Locate the cell with the specified text and output its (x, y) center coordinate. 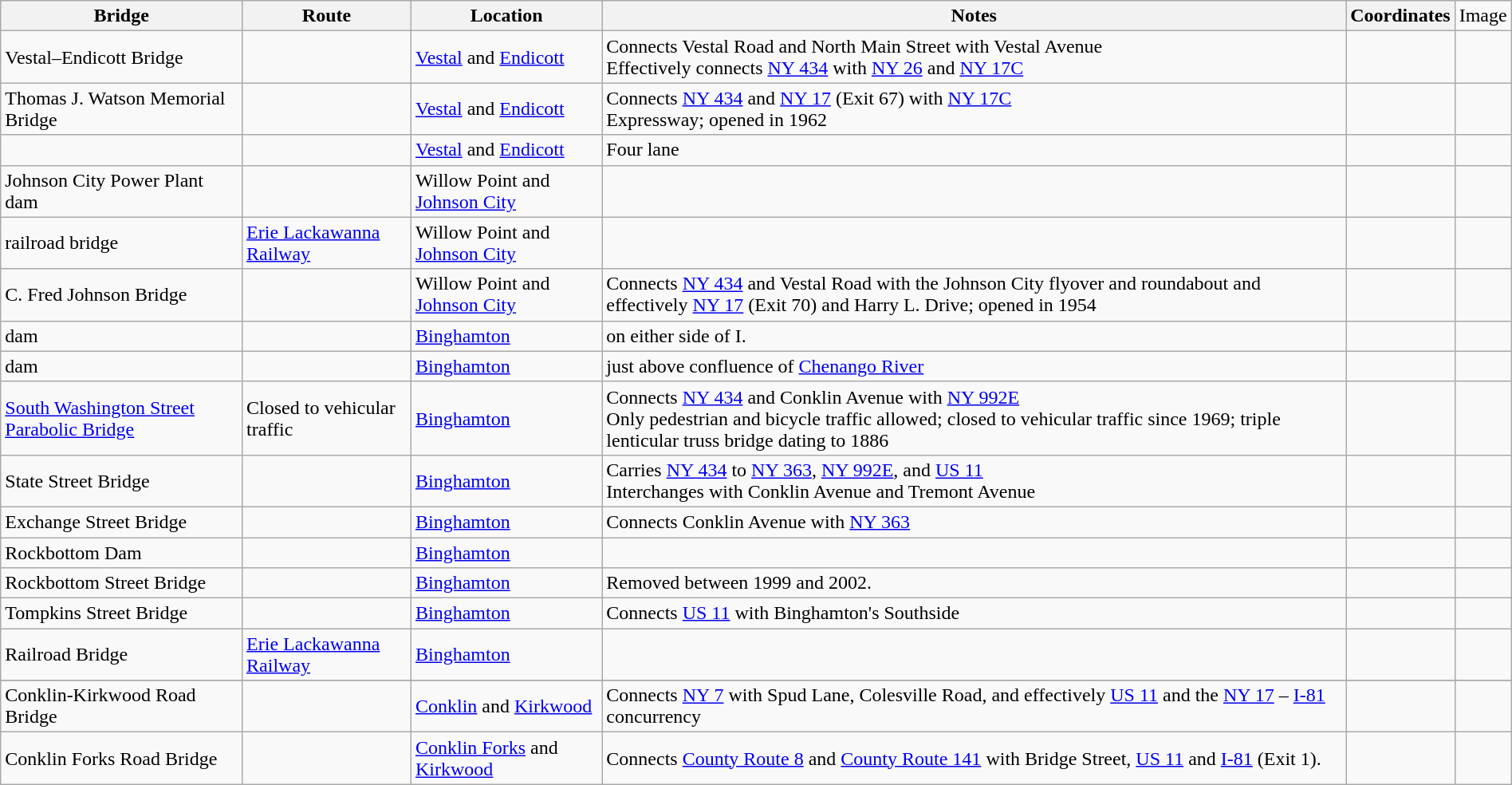
Removed between 1999 and 2002. (975, 583)
Image (1483, 16)
Connects NY 434 and Vestal Road with the Johnson City flyover and roundabout and effectively NY 17 (Exit 70) and Harry L. Drive; opened in 1954 (975, 295)
Conklin Forks Road Bridge (121, 758)
Conklin Forks and Kirkwood (506, 758)
Connects NY 434 and NY 17 (Exit 67) with NY 17CExpressway; opened in 1962 (975, 108)
just above confluence of Chenango River (975, 366)
Vestal–Endicott Bridge (121, 57)
Closed to vehicular traffic (327, 418)
C. Fred Johnson Bridge (121, 295)
Conklin-Kirkwood Road Bridge (121, 707)
railroad bridge (121, 243)
on either side of I. (975, 336)
Thomas J. Watson Memorial Bridge (121, 108)
Connects Conklin Avenue with NY 363 (975, 522)
Location (506, 16)
Tompkins Street Bridge (121, 613)
Notes (975, 16)
Route (327, 16)
Conklin and Kirkwood (506, 707)
Rockbottom Street Bridge (121, 583)
Connects Vestal Road and North Main Street with Vestal AvenueEffectively connects NY 434 with NY 26 and NY 17C (975, 57)
Four lane (975, 150)
Rockbottom Dam (121, 553)
Carries NY 434 to NY 363, NY 992E, and US 11Interchanges with Conklin Avenue and Tremont Avenue (975, 480)
Connects NY 7 with Spud Lane, Colesville Road, and effectively US 11 and the NY 17 – I-81 concurrency (975, 707)
Railroad Bridge (121, 654)
South Washington Street Parabolic Bridge (121, 418)
Connects County Route 8 and County Route 141 with Bridge Street, US 11 and I-81 (Exit 1). (975, 758)
State Street Bridge (121, 480)
Connects US 11 with Binghamton's Southside (975, 613)
Coordinates (1400, 16)
Exchange Street Bridge (121, 522)
Bridge (121, 16)
Johnson City Power Plant dam (121, 191)
